For the text-containing cell, return its midpoint in [X, Y] coordinate format. 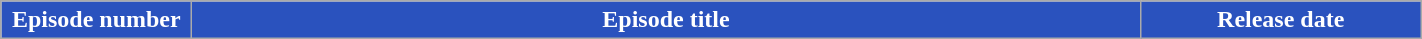
Episode title [666, 20]
Release date [1280, 20]
Episode number [96, 20]
